From the cell containing the given text, extract its center point as [x, y] coordinate. 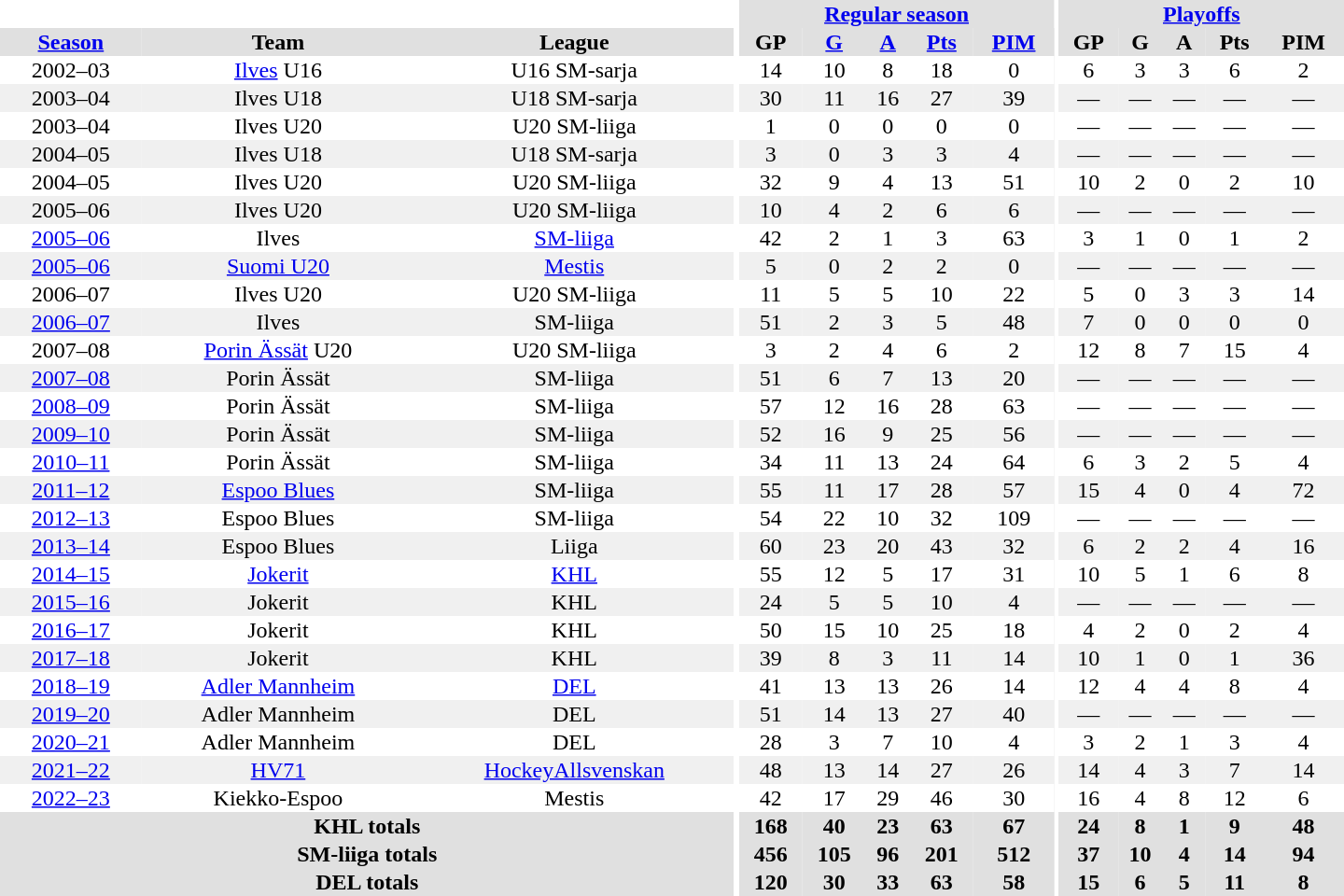
2018–19 [71, 686]
2008–09 [71, 406]
KHL totals [367, 826]
105 [834, 854]
2016–17 [71, 630]
2020–21 [71, 742]
46 [942, 798]
31 [1014, 574]
Regular season [897, 14]
Ilves U16 [278, 70]
41 [771, 686]
33 [889, 882]
58 [1014, 882]
Porin Ässät U20 [278, 350]
2009–10 [71, 434]
72 [1303, 490]
64 [1014, 462]
512 [1014, 854]
Suomi U20 [278, 266]
109 [1014, 518]
2015–16 [71, 602]
37 [1088, 854]
56 [1014, 434]
52 [771, 434]
Team [278, 42]
54 [771, 518]
29 [889, 798]
96 [889, 854]
SM-liiga totals [367, 854]
50 [771, 630]
Playoffs [1202, 14]
League [574, 42]
U16 SM-sarja [574, 70]
HV71 [278, 770]
456 [771, 854]
Liiga [574, 546]
2022–23 [71, 798]
2019–20 [71, 714]
2010–11 [71, 462]
2021–22 [71, 770]
120 [771, 882]
60 [771, 546]
2002–03 [71, 70]
2013–14 [71, 546]
94 [1303, 854]
HockeyAllsvenskan [574, 770]
2014–15 [71, 574]
36 [1303, 658]
43 [942, 546]
Season [71, 42]
2017–18 [71, 658]
Kiekko-Espoo [278, 798]
2011–12 [71, 490]
168 [771, 826]
67 [1014, 826]
34 [771, 462]
DEL totals [367, 882]
2012–13 [71, 518]
201 [942, 854]
